Determine the [X, Y] coordinate at the center of the cell enclosing the given text.  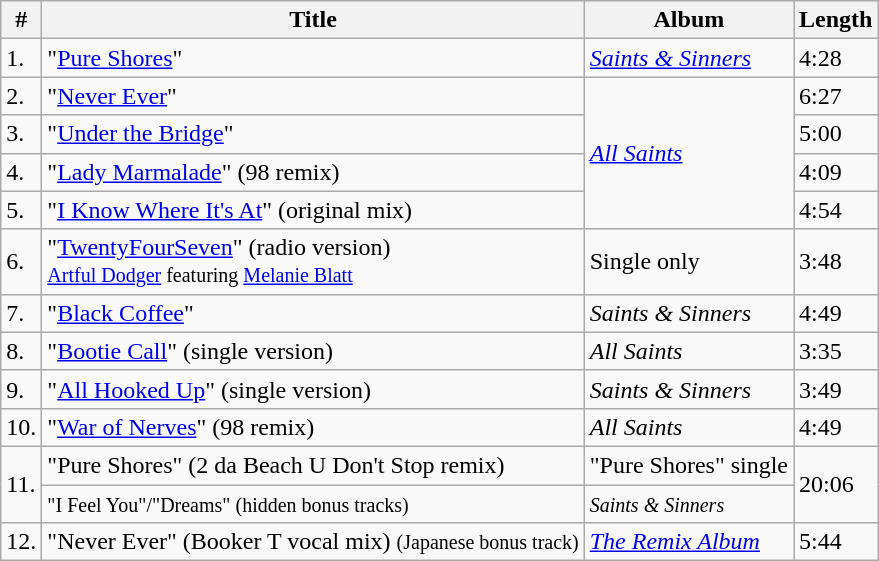
"Pure Shores" (2 da Beach U Don't Stop remix) [313, 465]
# [22, 20]
10. [22, 427]
8. [22, 351]
"Bootie Call" (single version) [313, 351]
1. [22, 58]
"Under the Bridge" [313, 134]
6:27 [836, 96]
4. [22, 172]
3:48 [836, 262]
2. [22, 96]
20:06 [836, 484]
The Remix Album [688, 542]
"Black Coffee" [313, 313]
Length [836, 20]
4:54 [836, 210]
11. [22, 484]
3. [22, 134]
"Pure Shores" single [688, 465]
5. [22, 210]
5:44 [836, 542]
Title [313, 20]
Single only [688, 262]
"TwentyFourSeven" (radio version) Artful Dodger featuring Melanie Blatt [313, 262]
"Never Ever" [313, 96]
9. [22, 389]
"All Hooked Up" (single version) [313, 389]
Album [688, 20]
4:09 [836, 172]
"I Feel You"/"Dreams" (hidden bonus tracks) [313, 503]
"Never Ever" (Booker T vocal mix) (Japanese bonus track) [313, 542]
"War of Nerves" (98 remix) [313, 427]
6. [22, 262]
4:28 [836, 58]
3:35 [836, 351]
"Lady Marmalade" (98 remix) [313, 172]
12. [22, 542]
"Pure Shores" [313, 58]
"I Know Where It's At" (original mix) [313, 210]
7. [22, 313]
5:00 [836, 134]
3:49 [836, 389]
